Pinpoint the cell where the given text exists, returning its [x, y] midpoint coordinate. 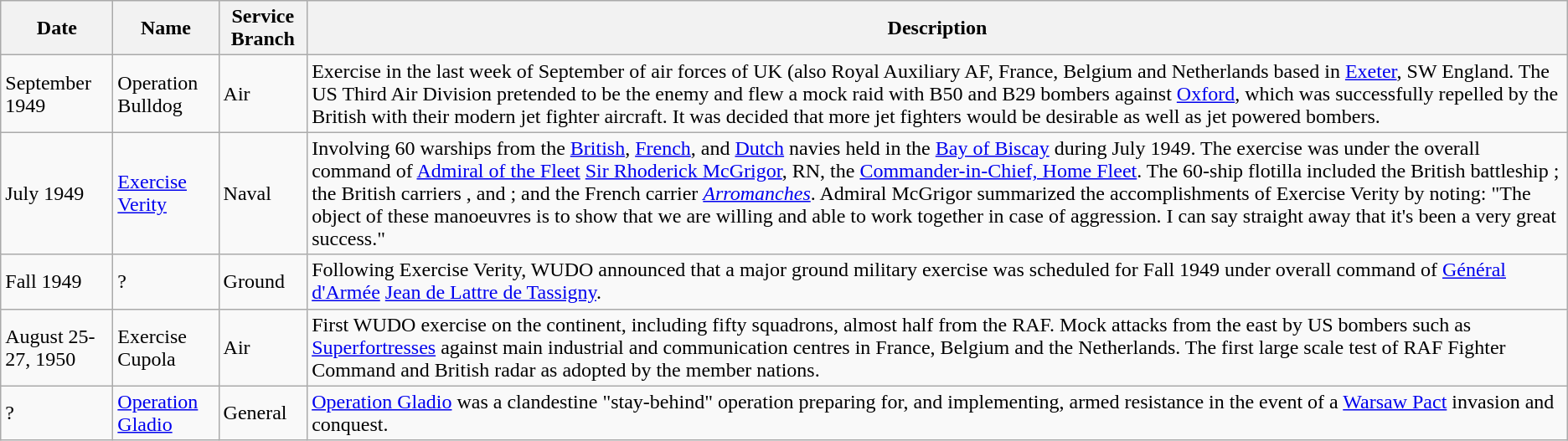
Ground [263, 281]
Operation Bulldog [166, 94]
General [263, 413]
Operation Gladio [166, 413]
Service Branch [263, 28]
Description [938, 28]
Name [166, 28]
Date [57, 28]
August 25-27, 1950 [57, 347]
July 1949 [57, 193]
Exercise Cupola [166, 347]
Fall 1949 [57, 281]
September 1949 [57, 94]
Exercise Verity [166, 193]
Naval [263, 193]
